For the text-containing cell, return its midpoint in (x, y) coordinate format. 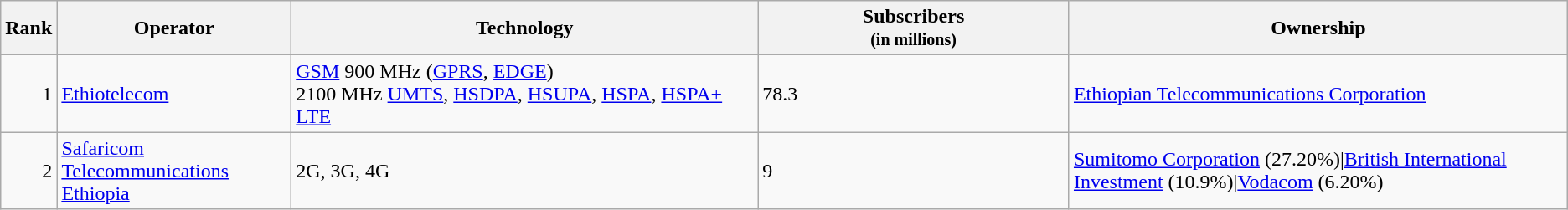
2G, 3G, 4G (524, 171)
Sumitomo Corporation (27.20%)|British International Investment (10.9%)|Vodacom (6.20%) (1318, 171)
Rank (28, 28)
78.3 (914, 94)
Ownership (1318, 28)
Safaricom Telecommunications Ethiopia (174, 171)
Ethiotelecom (174, 94)
Technology (524, 28)
1 (28, 94)
9 (914, 171)
Subscribers(in millions) (914, 28)
Ethiopian Telecommunications Corporation (1318, 94)
Operator (174, 28)
2 (28, 171)
GSM 900 MHz (GPRS, EDGE)2100 MHz UMTS, HSDPA, HSUPA, HSPA, HSPA+LTE (524, 94)
